From the cell containing the given text, extract its center point as [x, y] coordinate. 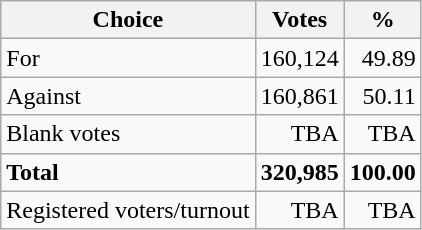
For [128, 58]
100.00 [382, 172]
Against [128, 96]
Blank votes [128, 134]
50.11 [382, 96]
160,861 [300, 96]
Registered voters/turnout [128, 210]
320,985 [300, 172]
% [382, 20]
49.89 [382, 58]
Choice [128, 20]
Votes [300, 20]
Total [128, 172]
160,124 [300, 58]
